Locate the cell with the specified text and output its [X, Y] center coordinate. 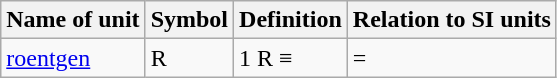
roentgen [73, 58]
R [189, 58]
Definition [291, 20]
Symbol [189, 20]
Relation to SI units [452, 20]
1 R ≡ [291, 58]
= [452, 58]
Name of unit [73, 20]
